Scan for the cell matching the given text and deliver its [x, y] coordinate at center. 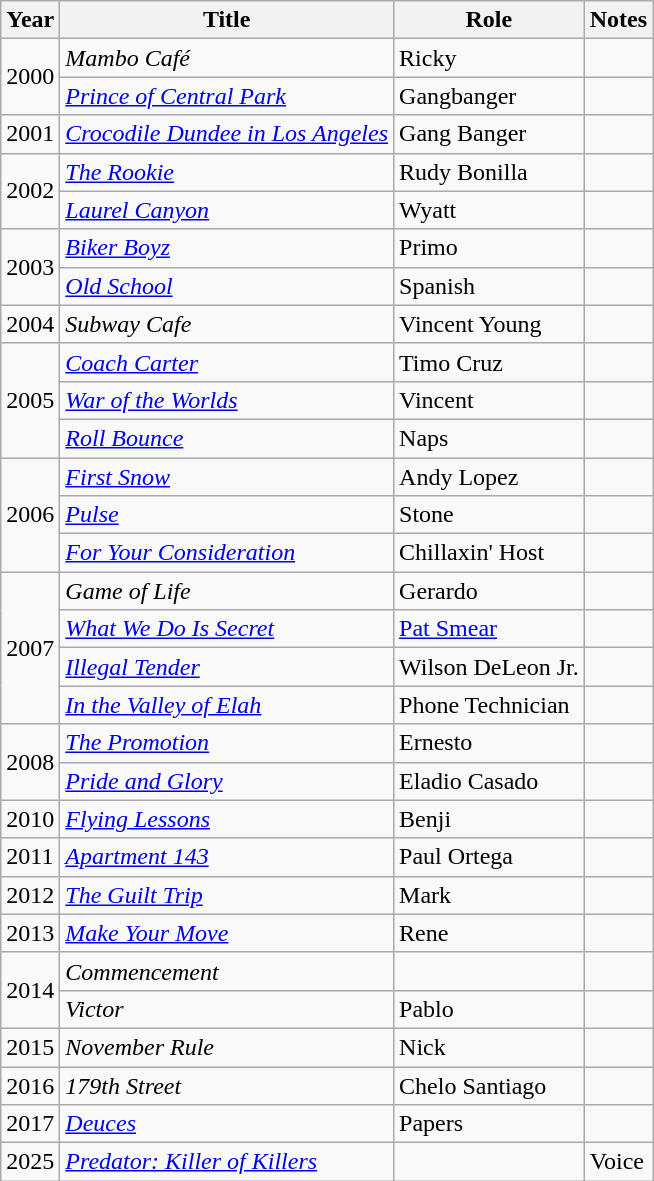
Chillaxin' Host [490, 553]
What We Do Is Secret [227, 629]
Apartment 143 [227, 857]
Spanish [490, 286]
Make Your Move [227, 933]
2005 [30, 400]
Flying Lessons [227, 819]
Chelo Santiago [490, 1085]
Gangbanger [490, 96]
2014 [30, 990]
Crocodile Dundee in Los Angeles [227, 134]
2007 [30, 648]
Pat Smear [490, 629]
Deuces [227, 1124]
Wilson DeLeon Jr. [490, 667]
2011 [30, 857]
2025 [30, 1162]
Prince of Central Park [227, 96]
Gerardo [490, 591]
2017 [30, 1124]
Coach Carter [227, 362]
Andy Lopez [490, 477]
Old School [227, 286]
Timo Cruz [490, 362]
2016 [30, 1085]
2004 [30, 324]
Ernesto [490, 743]
Gang Banger [490, 134]
2013 [30, 933]
Notes [618, 20]
Rudy Bonilla [490, 172]
Biker Boyz [227, 248]
Role [490, 20]
2008 [30, 762]
2000 [30, 77]
Laurel Canyon [227, 210]
Pablo [490, 1009]
For Your Consideration [227, 553]
Title [227, 20]
Game of Life [227, 591]
Voice [618, 1162]
Commencement [227, 971]
First Snow [227, 477]
2002 [30, 191]
Pride and Glory [227, 781]
Subway Cafe [227, 324]
The Guilt Trip [227, 895]
Vincent [490, 400]
Roll Bounce [227, 438]
Wyatt [490, 210]
2012 [30, 895]
War of the Worlds [227, 400]
Benji [490, 819]
Mark [490, 895]
Rene [490, 933]
Phone Technician [490, 705]
Paul Ortega [490, 857]
2001 [30, 134]
Vincent Young [490, 324]
Stone [490, 515]
Naps [490, 438]
Eladio Casado [490, 781]
Pulse [227, 515]
Papers [490, 1124]
2003 [30, 267]
Predator: Killer of Killers [227, 1162]
2010 [30, 819]
November Rule [227, 1047]
Illegal Tender [227, 667]
Year [30, 20]
Ricky [490, 58]
The Promotion [227, 743]
179th Street [227, 1085]
The Rookie [227, 172]
2015 [30, 1047]
Primo [490, 248]
In the Valley of Elah [227, 705]
Mambo Café [227, 58]
2006 [30, 515]
Nick [490, 1047]
Victor [227, 1009]
